Detect which cell encompasses the target text, then output its [X, Y] center coordinate. 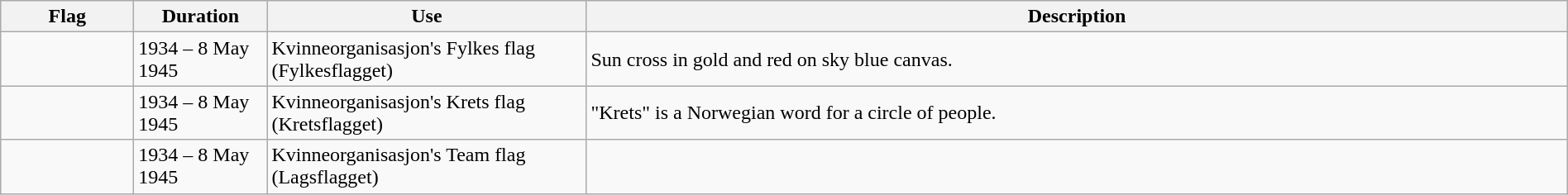
Kvinneorganisasjon's Krets flag (Kretsflagget) [427, 112]
Kvinneorganisasjon's Fylkes flag (Fylkesflagget) [427, 59]
Kvinneorganisasjon's Team flag (Lagsflagget) [427, 167]
Sun cross in gold and red on sky blue canvas. [1077, 59]
"Krets" is a Norwegian word for a circle of people. [1077, 112]
Duration [200, 17]
Description [1077, 17]
Use [427, 17]
Flag [68, 17]
